Return (x, y) of the center of cell containing provided text 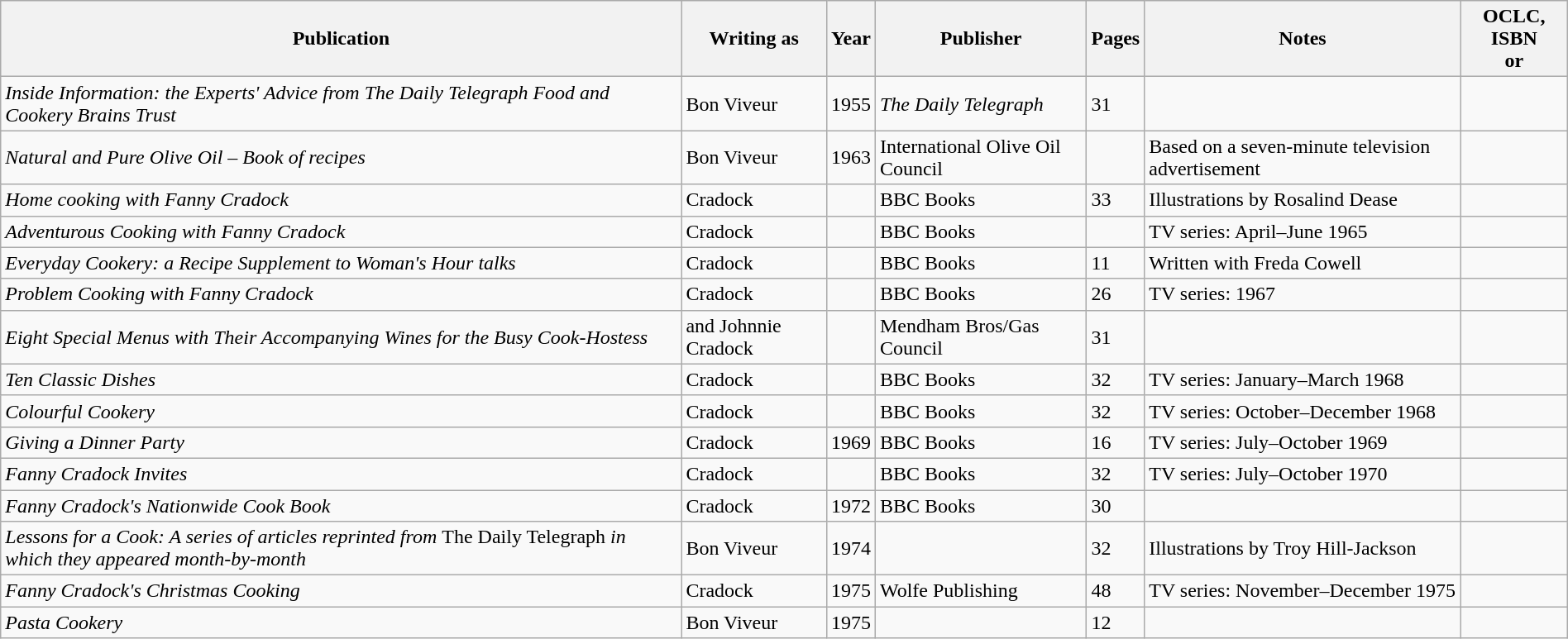
Publication (341, 39)
Lessons for a Cook: A series of articles reprinted from The Daily Telegraph in which they appeared month-by-month (341, 549)
Home cooking with Fanny Cradock (341, 200)
11 (1116, 263)
TV series: 1967 (1303, 294)
Based on a seven-minute television advertisement (1303, 157)
26 (1116, 294)
Notes (1303, 39)
48 (1116, 591)
Pages (1116, 39)
Ten Classic Dishes (341, 379)
Fanny Cradock's Nationwide Cook Book (341, 505)
TV series: July–October 1970 (1303, 474)
Wolfe Publishing (981, 591)
1969 (850, 442)
33 (1116, 200)
Natural and Pure Olive Oil – Book of recipes (341, 157)
TV series: November–December 1975 (1303, 591)
Fanny Cradock's Christmas Cooking (341, 591)
1972 (850, 505)
16 (1116, 442)
Eight Special Menus with Their Accompanying Wines for the Busy Cook-Hostess (341, 337)
Adventurous Cooking with Fanny Cradock (341, 231)
Inside Information: the Experts' Advice from The Daily Telegraph Food and Cookery Brains Trust (341, 104)
TV series: April–June 1965 (1303, 231)
Pasta Cookery (341, 622)
Written with Freda Cowell (1303, 263)
International Olive Oil Council (981, 157)
1963 (850, 157)
1955 (850, 104)
1974 (850, 549)
Year (850, 39)
Colourful Cookery (341, 411)
Everyday Cookery: a Recipe Supplement to Woman's Hour talks (341, 263)
Problem Cooking with Fanny Cradock (341, 294)
Illustrations by Rosalind Dease (1303, 200)
The Daily Telegraph (981, 104)
Illustrations by Troy Hill-Jackson (1303, 549)
12 (1116, 622)
Giving a Dinner Party (341, 442)
TV series: January–March 1968 (1303, 379)
30 (1116, 505)
Mendham Bros/Gas Council (981, 337)
OCLC, ISBNor (1513, 39)
Writing as (754, 39)
TV series: October–December 1968 (1303, 411)
Fanny Cradock Invites (341, 474)
and Johnnie Cradock (754, 337)
Publisher (981, 39)
TV series: July–October 1969 (1303, 442)
